Locate the cell with the specified text and output its (X, Y) center coordinate. 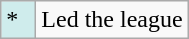
* (18, 20)
Led the league (112, 20)
